Locate the cell with the specified text and output its (X, Y) center coordinate. 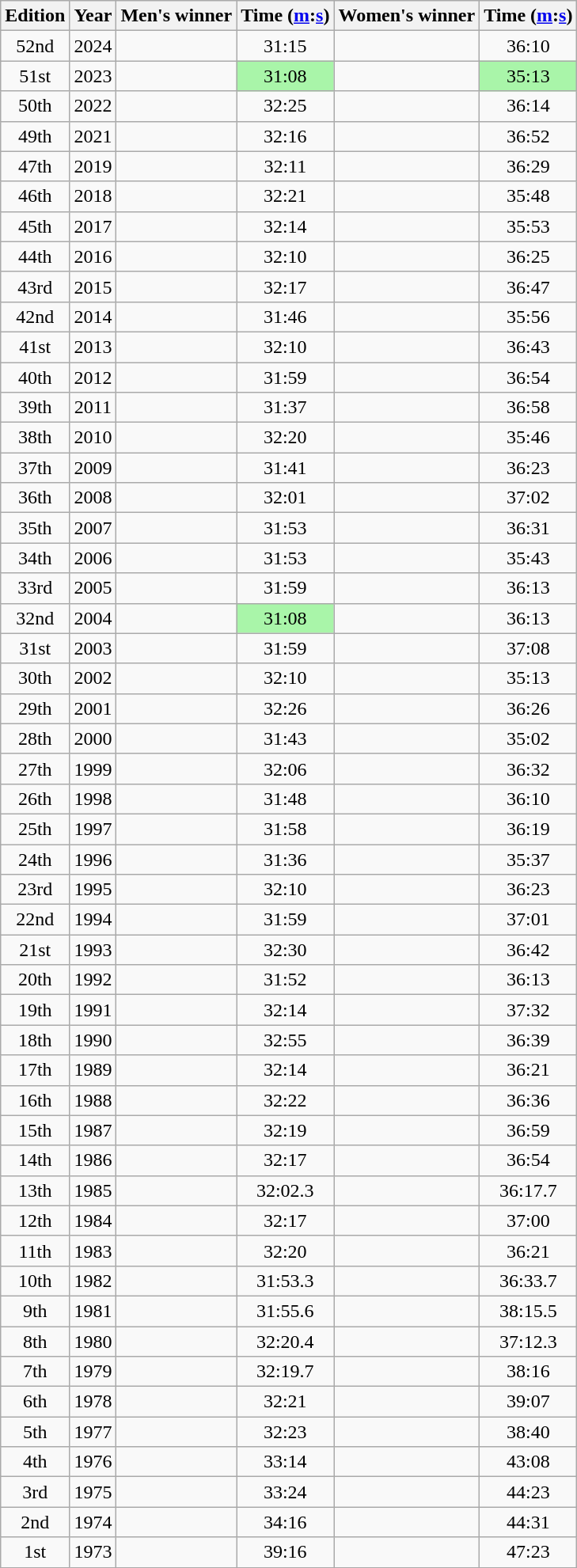
21st (35, 950)
44:31 (529, 1522)
38:16 (529, 1372)
43:08 (529, 1462)
36:14 (529, 106)
36:17.7 (529, 1190)
31:43 (285, 738)
50th (35, 106)
17th (35, 1070)
37th (35, 468)
42nd (35, 317)
31:55.6 (285, 1311)
1977 (93, 1432)
1st (35, 1552)
36:43 (529, 347)
2008 (93, 498)
32:19 (285, 1130)
36:39 (529, 1040)
32:16 (285, 136)
35:56 (529, 317)
31:46 (285, 317)
35:02 (529, 738)
2005 (93, 588)
1985 (93, 1190)
33rd (35, 588)
14th (35, 1160)
33:24 (285, 1492)
2024 (93, 46)
30th (35, 678)
6th (35, 1402)
35th (35, 528)
2023 (93, 76)
13th (35, 1190)
49th (35, 136)
36:33.7 (529, 1281)
32:01 (285, 498)
1986 (93, 1160)
52nd (35, 46)
2000 (93, 738)
33:14 (285, 1462)
3rd (35, 1492)
2019 (93, 166)
1989 (93, 1070)
32:02.3 (285, 1190)
1987 (93, 1130)
31:36 (285, 859)
39:07 (529, 1402)
39:16 (285, 1552)
44:23 (529, 1492)
1975 (93, 1492)
31:52 (285, 980)
31:15 (285, 46)
35:48 (529, 196)
32:11 (285, 166)
2004 (93, 618)
4th (35, 1462)
36:36 (529, 1100)
32:30 (285, 950)
1997 (93, 829)
36:58 (529, 408)
1984 (93, 1221)
2011 (93, 408)
1995 (93, 890)
36:26 (529, 708)
35:53 (529, 226)
5th (35, 1432)
11th (35, 1251)
12th (35, 1221)
15th (35, 1130)
2006 (93, 558)
38:15.5 (529, 1311)
20th (35, 980)
35:43 (529, 558)
1981 (93, 1311)
18th (35, 1040)
Men's winner (177, 16)
32nd (35, 618)
36:52 (529, 136)
34th (35, 558)
7th (35, 1372)
31:58 (285, 829)
2013 (93, 347)
31st (35, 648)
32:55 (285, 1040)
22nd (35, 920)
29th (35, 708)
2007 (93, 528)
36:31 (529, 528)
2018 (93, 196)
39th (35, 408)
1988 (93, 1100)
32:25 (285, 106)
26th (35, 799)
19th (35, 1010)
1980 (93, 1342)
37:32 (529, 1010)
40th (35, 378)
9th (35, 1311)
36:59 (529, 1130)
41st (35, 347)
1993 (93, 950)
2016 (93, 256)
25th (35, 829)
37:00 (529, 1221)
37:08 (529, 648)
47:23 (529, 1552)
35:46 (529, 438)
32:20.4 (285, 1342)
51st (35, 76)
32:22 (285, 1100)
2021 (93, 136)
24th (35, 859)
2022 (93, 106)
1974 (93, 1522)
1998 (93, 799)
36:47 (529, 287)
36th (35, 498)
1979 (93, 1372)
2003 (93, 648)
36:32 (529, 769)
37:01 (529, 920)
38:40 (529, 1432)
32:19.7 (285, 1372)
Year (93, 16)
47th (35, 166)
36:19 (529, 829)
2009 (93, 468)
2017 (93, 226)
1976 (93, 1462)
37:12.3 (529, 1342)
32:23 (285, 1432)
28th (35, 738)
2010 (93, 438)
36:25 (529, 256)
Women's winner (407, 16)
1996 (93, 859)
1983 (93, 1251)
1973 (93, 1552)
2015 (93, 287)
31:48 (285, 799)
1990 (93, 1040)
1982 (93, 1281)
31:37 (285, 408)
2nd (35, 1522)
2012 (93, 378)
16th (35, 1100)
1992 (93, 980)
23rd (35, 890)
31:53.3 (285, 1281)
36:29 (529, 166)
1999 (93, 769)
34:16 (285, 1522)
8th (35, 1342)
31:41 (285, 468)
27th (35, 769)
32:26 (285, 708)
35:37 (529, 859)
2001 (93, 708)
1994 (93, 920)
10th (35, 1281)
37:02 (529, 498)
2002 (93, 678)
46th (35, 196)
36:42 (529, 950)
38th (35, 438)
32:06 (285, 769)
43rd (35, 287)
1978 (93, 1402)
1991 (93, 1010)
2014 (93, 317)
45th (35, 226)
Edition (35, 16)
44th (35, 256)
